Extract the (X, Y) coordinate from the center of the cell holding the provided text.  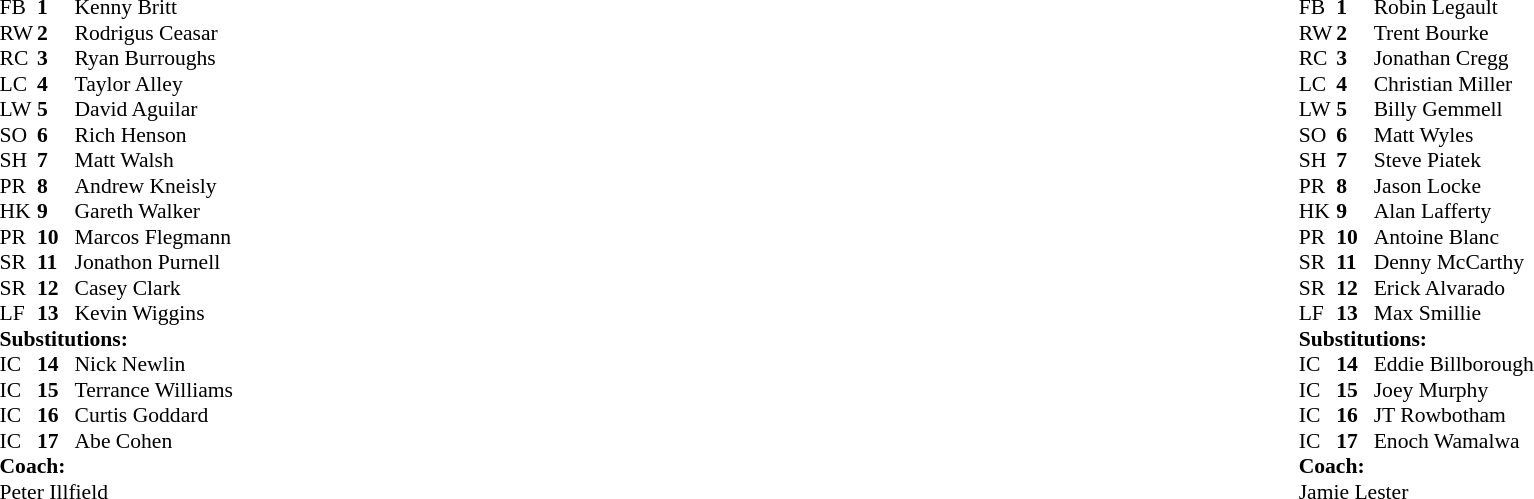
Enoch Wamalwa (1454, 441)
Andrew Kneisly (153, 186)
Curtis Goddard (153, 415)
Erick Alvarado (1454, 288)
Rich Henson (153, 135)
Jonathon Purnell (153, 263)
Marcos Flegmann (153, 237)
Abe Cohen (153, 441)
Gareth Walker (153, 211)
Terrance Williams (153, 390)
Billy Gemmell (1454, 109)
Steve Piatek (1454, 161)
Taylor Alley (153, 84)
Jason Locke (1454, 186)
Nick Newlin (153, 365)
Eddie Billborough (1454, 365)
Denny McCarthy (1454, 263)
David Aguilar (153, 109)
Ryan Burroughs (153, 59)
Max Smillie (1454, 313)
Trent Bourke (1454, 33)
Jonathan Cregg (1454, 59)
Antoine Blanc (1454, 237)
Casey Clark (153, 288)
Matt Wyles (1454, 135)
Kevin Wiggins (153, 313)
Christian Miller (1454, 84)
Rodrigus Ceasar (153, 33)
Joey Murphy (1454, 390)
JT Rowbotham (1454, 415)
Matt Walsh (153, 161)
Alan Lafferty (1454, 211)
